Return [X, Y] of the center of cell containing provided text 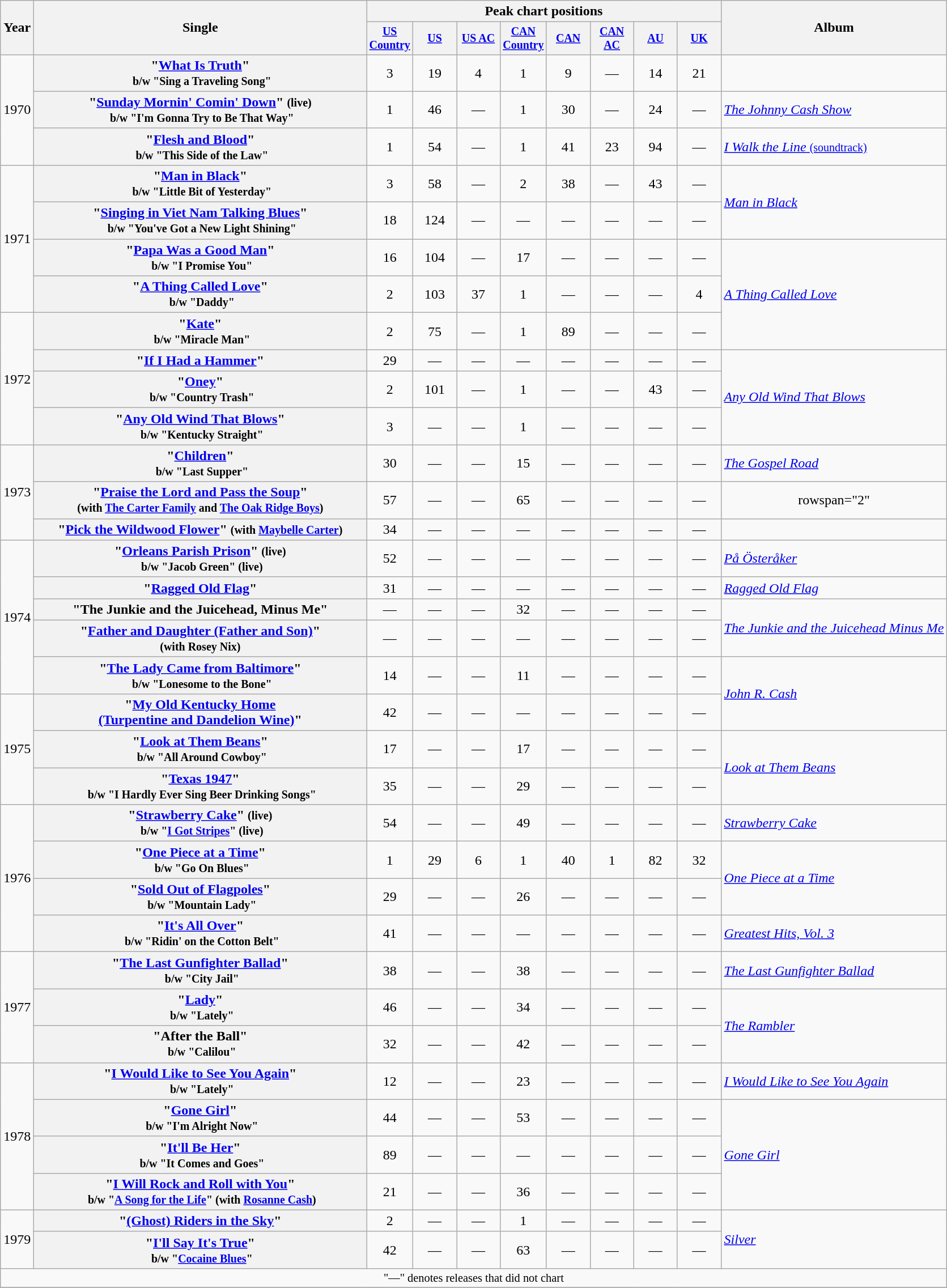
US AC [478, 39]
Greatest Hits, Vol. 3 [834, 934]
"Look at Them Beans" b/w "All Around Cowboy" [201, 749]
"If I Had a Hammer" [201, 360]
"It'll Be Her" b/w "It Comes and Goes" [201, 1155]
"Man in Black" b/w "Little Bit of Yesterday" [201, 184]
"Sunday Mornin' Comin' Down" (live) b/w "I'm Gonna Try to Be That Way" [201, 110]
"Orleans Parish Prison" (live) b/w "Jacob Green" (live) [201, 559]
CAN AC [612, 39]
94 [655, 146]
CAN [568, 39]
1978 [17, 1136]
"Ragged Old Flag" [201, 588]
US Country [390, 39]
1973 [17, 492]
6 [478, 860]
The Johnny Cash Show [834, 110]
52 [390, 559]
A Thing Called Love [834, 295]
82 [655, 860]
"What Is Truth" b/w "Sing a Traveling Song" [201, 73]
"Praise the Lord and Pass the Soup"(with The Carter Family and The Oak Ridge Boys) [201, 500]
"One Piece at a Time" b/w "Go On Blues" [201, 860]
1977 [17, 1008]
1970 [17, 110]
One Piece at a Time [834, 878]
"Flesh and Blood" b/w "This Side of the Law" [201, 146]
101 [435, 390]
31 [390, 588]
Year [17, 28]
Man in Black [834, 202]
103 [435, 295]
12 [390, 1081]
"Gone Girl" b/w "I'm Alright Now" [201, 1117]
75 [435, 331]
104 [435, 257]
"The Lady Came from Baltimore" b/w "Lonesome to the Bone" [201, 675]
"The Junkie and the Juicehead, Minus Me" [201, 609]
44 [390, 1117]
"I Will Rock and Roll with You" b/w "A Song for the Life" (with Rosanne Cash) [201, 1191]
Single [201, 28]
Peak chart positions [544, 11]
"The Last Gunfighter Ballad" b/w "City Jail" [201, 970]
11 [523, 675]
US [435, 39]
The Junkie and the Juicehead Minus Me [834, 628]
1972 [17, 379]
"(Ghost) Riders in the Sky" [201, 1221]
The Rambler [834, 1026]
rowspan="2" [834, 500]
"Sold Out of Flagpoles" b/w "Mountain Lady" [201, 896]
36 [523, 1191]
The Last Gunfighter Ballad [834, 970]
63 [523, 1250]
24 [655, 110]
1976 [17, 878]
26 [523, 896]
"I Would Like to See You Again" b/w "Lately" [201, 1081]
124 [435, 221]
På Österåker [834, 559]
Ragged Old Flag [834, 588]
John R. Cash [834, 694]
"Oney" b/w "Country Trash" [201, 390]
"Kate" b/w "Miracle Man" [201, 331]
1979 [17, 1239]
"Lady" b/w "Lately" [201, 1008]
Silver [834, 1239]
37 [478, 295]
"It's All Over" b/w "Ridin' on the Cotton Belt" [201, 934]
"After the Ball" b/w "Calilou" [201, 1044]
Gone Girl [834, 1155]
"I'll Say It's True" b/w "Cocaine Blues" [201, 1250]
Strawberry Cake [834, 823]
The Gospel Road [834, 464]
16 [390, 257]
1975 [17, 749]
"Strawberry Cake" (live) b/w "I Got Stripes" (live) [201, 823]
18 [390, 221]
"My Old Kentucky Home(Turpentine and Dandelion Wine)" [201, 712]
"Singing in Viet Nam Talking Blues" b/w "You've Got a New Light Shining" [201, 221]
Any Old Wind That Blows [834, 397]
"Papa Was a Good Man" b/w "I Promise You" [201, 257]
Look at Them Beans [834, 768]
58 [435, 184]
15 [523, 464]
35 [390, 787]
"Pick the Wildwood Flower" (with Maybelle Carter) [201, 529]
AU [655, 39]
I Walk the Line (soundtrack) [834, 146]
"Texas 1947" b/w "I Hardly Ever Sing Beer Drinking Songs" [201, 787]
9 [568, 73]
"Children" b/w "Last Supper" [201, 464]
CAN Country [523, 39]
1974 [17, 617]
53 [523, 1117]
40 [568, 860]
"—" denotes releases that did not chart [474, 1278]
"A Thing Called Love" b/w "Daddy" [201, 295]
57 [390, 500]
UK [699, 39]
I Would Like to See You Again [834, 1081]
"Father and Daughter (Father and Son)"(with Rosey Nix) [201, 638]
Album [834, 28]
65 [523, 500]
19 [435, 73]
1971 [17, 239]
"Any Old Wind That Blows" b/w "Kentucky Straight" [201, 426]
49 [523, 823]
